For the text-containing cell, return its midpoint in [X, Y] coordinate format. 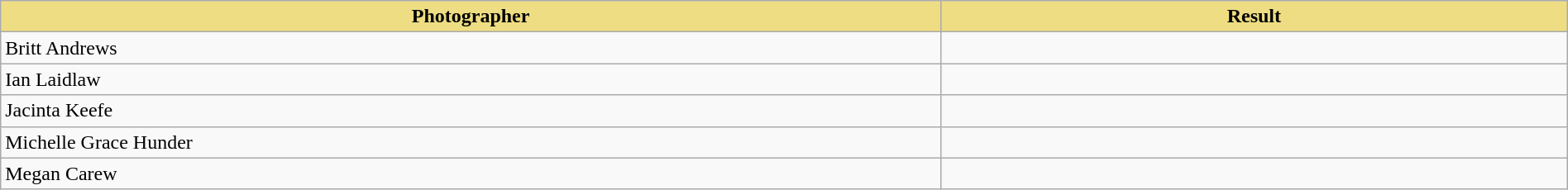
Result [1254, 17]
Photographer [471, 17]
Megan Carew [471, 173]
Jacinta Keefe [471, 111]
Ian Laidlaw [471, 79]
Britt Andrews [471, 48]
Michelle Grace Hunder [471, 142]
